Output the [X, Y] coordinate of the center of the cell containing the given text.  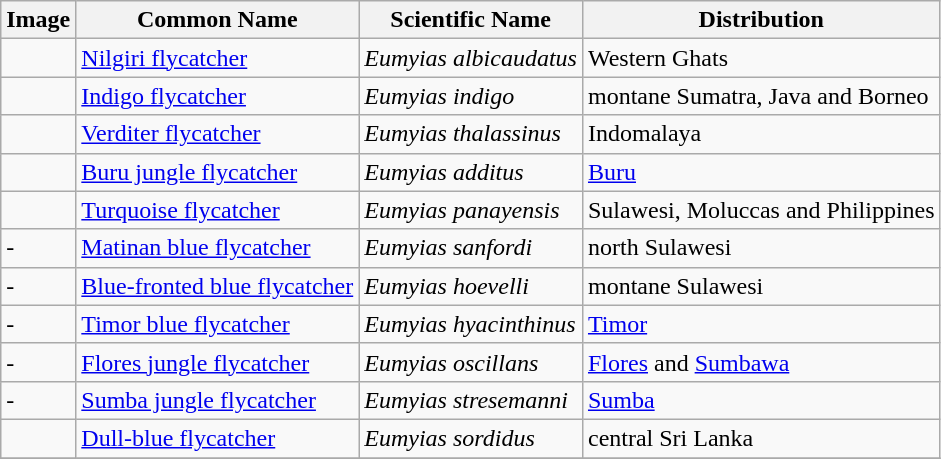
Sumba [761, 400]
Flores and Sumbawa [761, 362]
Eumyias hyacinthinus [471, 324]
Sumba jungle flycatcher [218, 400]
Eumyias additus [471, 172]
Eumyias sanfordi [471, 248]
central Sri Lanka [761, 438]
montane Sumatra, Java and Borneo [761, 96]
Eumyias sordidus [471, 438]
Buru jungle flycatcher [218, 172]
Dull-blue flycatcher [218, 438]
Eumyias stresemanni [471, 400]
Indigo flycatcher [218, 96]
Indomalaya [761, 134]
Blue-fronted blue flycatcher [218, 286]
Verditer flycatcher [218, 134]
Common Name [218, 20]
Timor [761, 324]
montane Sulawesi [761, 286]
Turquoise flycatcher [218, 210]
Image [38, 20]
Sulawesi, Moluccas and Philippines [761, 210]
Eumyias oscillans [471, 362]
Matinan blue flycatcher [218, 248]
Eumyias albicaudatus [471, 58]
Distribution [761, 20]
Timor blue flycatcher [218, 324]
Nilgiri flycatcher [218, 58]
Eumyias panayensis [471, 210]
Western Ghats [761, 58]
Eumyias thalassinus [471, 134]
Buru [761, 172]
north Sulawesi [761, 248]
Eumyias indigo [471, 96]
Flores jungle flycatcher [218, 362]
Eumyias hoevelli [471, 286]
Scientific Name [471, 20]
